Return the [x, y] coordinate for the center point of the cell that contains the specified text.  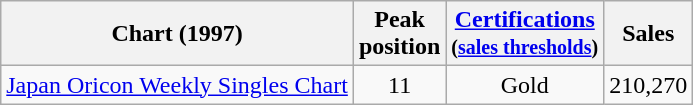
Japan Oricon Weekly Singles Chart [178, 85]
Gold [525, 85]
210,270 [648, 85]
Certifications(sales thresholds) [525, 34]
11 [399, 85]
Peakposition [399, 34]
Chart (1997) [178, 34]
Sales [648, 34]
